Scan for the cell matching the given text and deliver its [X, Y] coordinate at center. 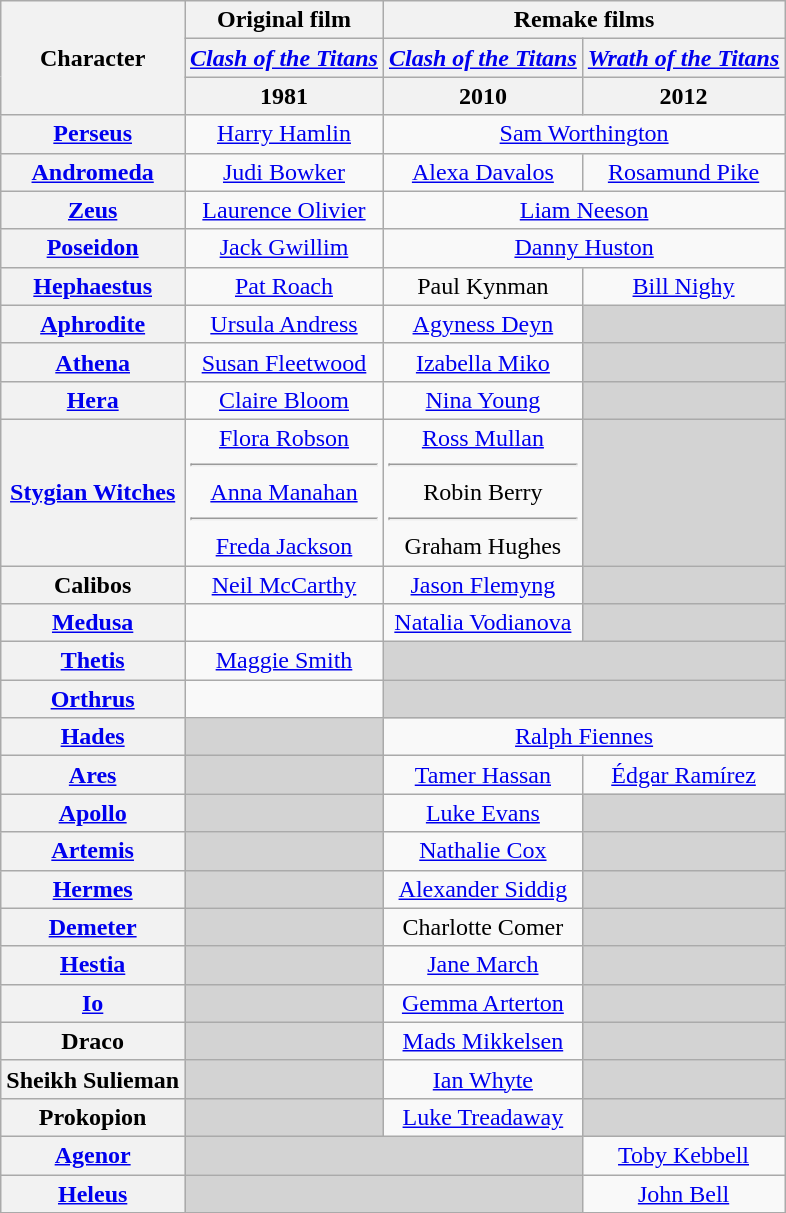
Maggie Smith [284, 661]
Izabella Miko [482, 362]
Aphrodite [93, 324]
Zeus [93, 210]
Artemis [93, 851]
Alexa Davalos [482, 172]
Sheikh Sulieman [93, 1079]
Laurence Olivier [284, 210]
Natalia Vodianova [482, 623]
Nathalie Cox [482, 851]
Prokopion [93, 1117]
Perseus [93, 134]
Ursula Andress [284, 324]
Demeter [93, 927]
Susan Fleetwood [284, 362]
Andromeda [93, 172]
Orthrus [93, 699]
2012 [683, 96]
Édgar Ramírez [683, 775]
Nina Young [482, 400]
Thetis [93, 661]
Claire Bloom [284, 400]
Gemma Arterton [482, 1003]
Sam Worthington [584, 134]
Toby Kebbell [683, 1155]
Danny Huston [584, 248]
Ares [93, 775]
Jack Gwillim [284, 248]
Liam Neeson [584, 210]
Poseidon [93, 248]
Paul Kynman [482, 286]
Judi Bowker [284, 172]
1981 [284, 96]
Neil McCarthy [284, 585]
Agenor [93, 1155]
Pat Roach [284, 286]
Heleus [93, 1193]
John Bell [683, 1193]
Original film [284, 20]
Agyness Deyn [482, 324]
Luke Treadaway [482, 1117]
Tamer Hassan [482, 775]
Athena [93, 362]
Luke Evans [482, 813]
Alexander Siddig [482, 889]
Ross MullanRobin BerryGraham Hughes [482, 492]
Rosamund Pike [683, 172]
Hestia [93, 965]
Stygian Witches [93, 492]
Jason Flemyng [482, 585]
Calibos [93, 585]
Apollo [93, 813]
Hephaestus [93, 286]
Bill Nighy [683, 286]
Hermes [93, 889]
2010 [482, 96]
Hades [93, 737]
Ralph Fiennes [584, 737]
Harry Hamlin [284, 134]
Charlotte Comer [482, 927]
Jane March [482, 965]
Medusa [93, 623]
Wrath of the Titans [683, 58]
Io [93, 1003]
Remake films [584, 20]
Mads Mikkelsen [482, 1041]
Flora RobsonAnna ManahanFreda Jackson [284, 492]
Ian Whyte [482, 1079]
Hera [93, 400]
Draco [93, 1041]
Character [93, 58]
